Extract the (X, Y) coordinate from the center of the cell holding the provided text.  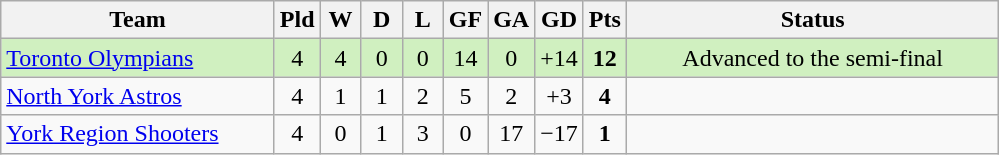
W (340, 20)
Advanced to the semi-final (812, 58)
Pld (297, 20)
GF (465, 20)
D (382, 20)
GD (560, 20)
Status (812, 20)
3 (422, 134)
GA (512, 20)
North York Astros (138, 96)
York Region Shooters (138, 134)
Pts (604, 20)
14 (465, 58)
12 (604, 58)
5 (465, 96)
Toronto Olympians (138, 58)
17 (512, 134)
L (422, 20)
−17 (560, 134)
+14 (560, 58)
+3 (560, 96)
Team (138, 20)
